Find where the given text appears and provide that cell's center as [x, y] coordinate. 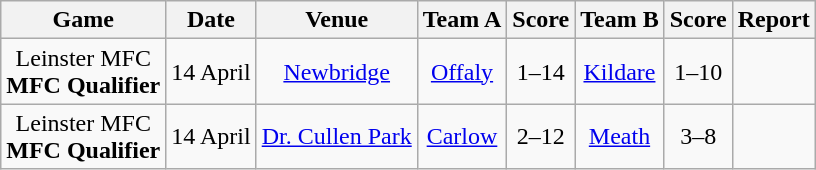
1–14 [541, 72]
Team B [620, 20]
Report [774, 20]
Game [84, 20]
Team A [462, 20]
3–8 [698, 136]
Offaly [462, 72]
Kildare [620, 72]
Date [211, 20]
Dr. Cullen Park [336, 136]
Venue [336, 20]
2–12 [541, 136]
Newbridge [336, 72]
Carlow [462, 136]
Meath [620, 136]
1–10 [698, 72]
